Return the (x, y) coordinate for the center point of the cell that contains the specified text.  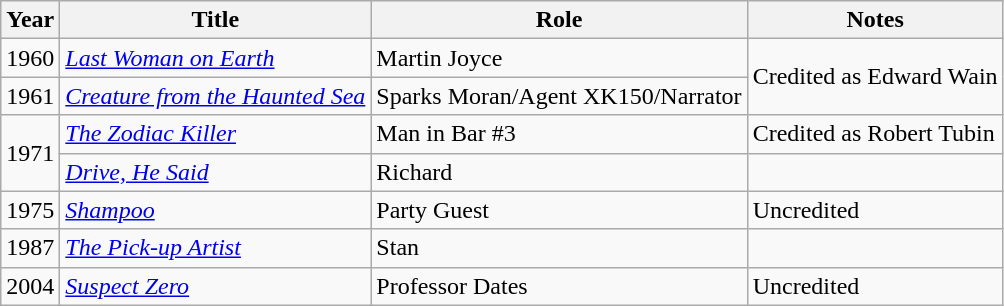
1971 (30, 153)
1987 (30, 248)
The Zodiac Killer (216, 134)
Credited as Edward Wain (875, 77)
Sparks Moran/Agent XK150/Narrator (559, 96)
Creature from the Haunted Sea (216, 96)
Richard (559, 172)
Credited as Robert Tubin (875, 134)
1961 (30, 96)
Martin Joyce (559, 58)
Role (559, 20)
Shampoo (216, 210)
1960 (30, 58)
Drive, He Said (216, 172)
Suspect Zero (216, 286)
1975 (30, 210)
Title (216, 20)
The Pick-up Artist (216, 248)
Party Guest (559, 210)
Professor Dates (559, 286)
Stan (559, 248)
Man in Bar #3 (559, 134)
Notes (875, 20)
2004 (30, 286)
Year (30, 20)
Last Woman on Earth (216, 58)
